Output the [X, Y] coordinate of the center of the cell containing the given text.  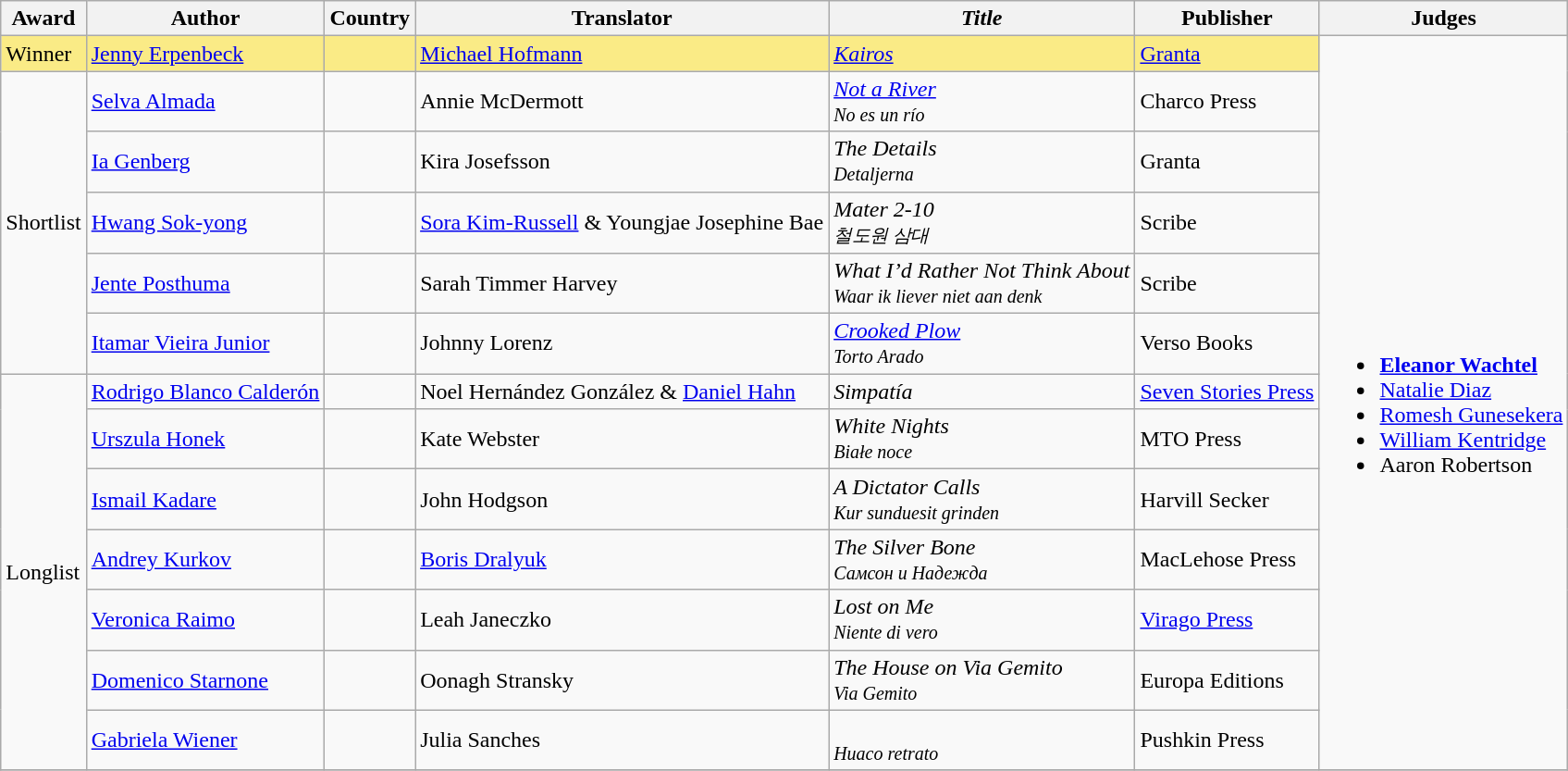
Ia Genberg [205, 161]
Author [205, 19]
Oonagh Stransky [622, 679]
John Hodgson [622, 500]
Virago Press [1227, 620]
Rodrigo Blanco Calderón [205, 392]
MacLehose Press [1227, 559]
Shortlist [43, 222]
Simpatía [982, 392]
Winner [43, 54]
Jente Posthuma [205, 283]
Jenny Erpenbeck [205, 54]
Gabriela Wiener [205, 740]
Annie McDermott [622, 102]
Harvill Secker [1227, 500]
Country [370, 19]
Lost on MeNiente di vero [982, 620]
Kate Webster [622, 439]
Crooked PlowTorto Arado [982, 344]
Award [43, 19]
Kairos [982, 54]
The DetailsDetaljerna [982, 161]
Pushkin Press [1227, 740]
Translator [622, 19]
Charco Press [1227, 102]
Seven Stories Press [1227, 392]
Ismail Kadare [205, 500]
A Dictator CallsKur sunduesit grinden [982, 500]
Itamar Vieira Junior [205, 344]
Sora Kim-Russell & Youngjae Josephine Bae [622, 222]
Noel Hernández González & Daniel Hahn [622, 392]
Judges [1443, 19]
Mater 2-10철도원 삼대 [982, 222]
Boris Dralyuk [622, 559]
Leah Janeczko [622, 620]
Sarah Timmer Harvey [622, 283]
Selva Almada [205, 102]
Longlist [43, 572]
Publisher [1227, 19]
White NightsBiałe noce [982, 439]
Europa Editions [1227, 679]
MTO Press [1227, 439]
The Silver BoneСамсон и Надежда [982, 559]
Kira Josefsson [622, 161]
Andrey Kurkov [205, 559]
Julia Sanches [622, 740]
The House on Via GemitoVia Gemito [982, 679]
Verso Books [1227, 344]
Urszula Honek [205, 439]
Hwang Sok-yong [205, 222]
Michael Hofmann [622, 54]
Title [982, 19]
Huaco retrato [982, 740]
Domenico Starnone [205, 679]
What I’d Rather Not Think AboutWaar ik liever niet aan denk [982, 283]
Not a RiverNo es un río [982, 102]
Eleanor WachtelNatalie DiazRomesh GunesekeraWilliam KentridgeAaron Robertson [1443, 404]
Veronica Raimo [205, 620]
Johnny Lorenz [622, 344]
